Pinpoint the cell where the given text exists, returning its [X, Y] midpoint coordinate. 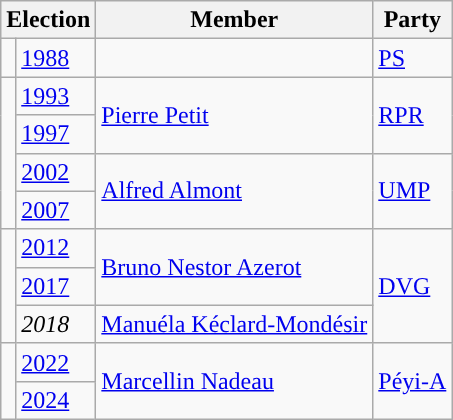
1997 [56, 134]
Member [234, 20]
Manuéla Kéclard-Mondésir [234, 324]
2024 [56, 400]
RPR [412, 115]
UMP [412, 191]
1993 [56, 96]
2007 [56, 210]
Péyi-A [412, 381]
2018 [56, 324]
PS [412, 58]
DVG [412, 286]
Marcellin Nadeau [234, 381]
1988 [56, 58]
2012 [56, 248]
Election [48, 20]
Bruno Nestor Azerot [234, 267]
Pierre Petit [234, 115]
2017 [56, 286]
2002 [56, 172]
Alfred Almont [234, 191]
2022 [56, 362]
Party [412, 20]
